Extract the (x, y) coordinate from the center of the cell holding the provided text.  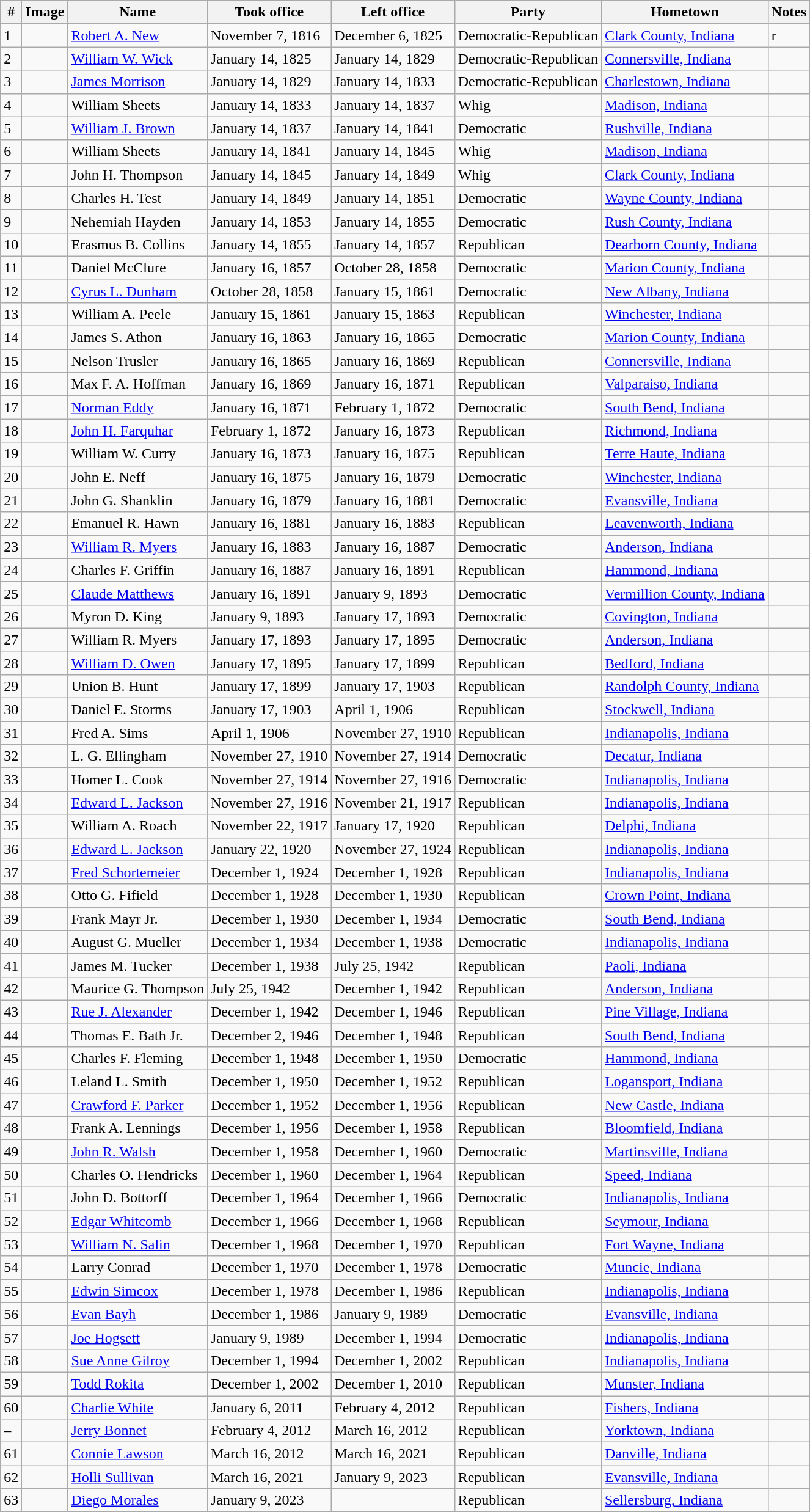
61 (11, 1454)
23 (11, 547)
Bedford, Indiana (684, 663)
Erasmus B. Collins (138, 244)
November 21, 1917 (393, 803)
August G. Mueller (138, 942)
James S. Athon (138, 338)
December 1, 1924 (269, 872)
Covington, Indiana (684, 616)
Leland L. Smith (138, 1082)
November 22, 1917 (269, 826)
Myron D. King (138, 616)
20 (11, 477)
39 (11, 919)
Otto G. Fifield (138, 896)
Charles F. Fleming (138, 1059)
Joe Hogsett (138, 1337)
New Castle, Indiana (684, 1105)
William N. Salin (138, 1244)
Edwin Simcox (138, 1291)
5 (11, 128)
William W. Wick (138, 59)
James M. Tucker (138, 965)
Nelson Trusler (138, 361)
18 (11, 431)
54 (11, 1268)
Larry Conrad (138, 1268)
53 (11, 1244)
Charles O. Hendricks (138, 1175)
Richmond, Indiana (684, 431)
1 (11, 35)
Left office (393, 12)
Rue J. Alexander (138, 1012)
Party (528, 12)
L. G. Ellingham (138, 756)
William A. Peele (138, 315)
56 (11, 1314)
33 (11, 780)
9 (11, 221)
Danville, Indiana (684, 1454)
Evan Bayh (138, 1314)
Seymour, Indiana (684, 1221)
Vermillion County, Indiana (684, 593)
12 (11, 291)
57 (11, 1337)
Notes (789, 12)
Diego Morales (138, 1500)
32 (11, 756)
43 (11, 1012)
Homer L. Cook (138, 780)
Cyrus L. Dunham (138, 291)
Muncie, Indiana (684, 1268)
Jerry Bonnet (138, 1431)
Rushville, Indiana (684, 128)
James Morrison (138, 82)
John D. Bottorff (138, 1198)
Randolph County, Indiana (684, 687)
January 14, 1853 (269, 221)
January 16, 1863 (269, 338)
55 (11, 1291)
January 14, 1857 (393, 244)
Charles H. Test (138, 198)
New Albany, Indiana (684, 291)
January 15, 1863 (393, 315)
William W. Curry (138, 454)
Stockwell, Indiana (684, 710)
48 (11, 1128)
January 14, 1825 (269, 59)
17 (11, 407)
Yorktown, Indiana (684, 1431)
John R. Walsh (138, 1152)
51 (11, 1198)
58 (11, 1360)
22 (11, 524)
Wayne County, Indiana (684, 198)
Frank Mayr Jr. (138, 919)
December 2, 1946 (269, 1035)
Munster, Indiana (684, 1384)
Terre Haute, Indiana (684, 454)
Fred Schortemeier (138, 872)
60 (11, 1407)
Sellersburg, Indiana (684, 1500)
Daniel McClure (138, 268)
59 (11, 1384)
Sue Anne Gilroy (138, 1360)
Robert A. New (138, 35)
Took office (269, 12)
36 (11, 849)
Holli Sullivan (138, 1477)
Pine Village, Indiana (684, 1012)
Martinsville, Indiana (684, 1152)
William A. Roach (138, 826)
December 6, 1825 (393, 35)
January 14, 1851 (393, 198)
49 (11, 1152)
# (11, 12)
31 (11, 733)
Paoli, Indiana (684, 965)
Charlestown, Indiana (684, 82)
John H. Farquhar (138, 431)
John G. Shanklin (138, 500)
13 (11, 315)
November 7, 1816 (269, 35)
Hometown (684, 12)
Rush County, Indiana (684, 221)
6 (11, 152)
Fort Wayne, Indiana (684, 1244)
John H. Thompson (138, 175)
Todd Rokita (138, 1384)
Claude Matthews (138, 593)
21 (11, 500)
Daniel E. Storms (138, 710)
Thomas E. Bath Jr. (138, 1035)
16 (11, 384)
Name (138, 12)
Union B. Hunt (138, 687)
Leavenworth, Indiana (684, 524)
2 (11, 59)
Max F. A. Hoffman (138, 384)
40 (11, 942)
8 (11, 198)
7 (11, 175)
William D. Owen (138, 663)
4 (11, 105)
Connie Lawson (138, 1454)
24 (11, 570)
Image (45, 12)
January 22, 1920 (269, 849)
Charlie White (138, 1407)
62 (11, 1477)
Maurice G. Thompson (138, 988)
Crawford F. Parker (138, 1105)
January 16, 1857 (269, 268)
47 (11, 1105)
25 (11, 593)
29 (11, 687)
42 (11, 988)
William J. Brown (138, 128)
Charles F. Griffin (138, 570)
December 1, 2010 (393, 1384)
January 17, 1920 (393, 826)
Dearborn County, Indiana (684, 244)
Fishers, Indiana (684, 1407)
Bloomfield, Indiana (684, 1128)
30 (11, 710)
December 1, 1946 (393, 1012)
Norman Eddy (138, 407)
Decatur, Indiana (684, 756)
Emanuel R. Hawn (138, 524)
11 (11, 268)
Valparaiso, Indiana (684, 384)
15 (11, 361)
Speed, Indiana (684, 1175)
28 (11, 663)
Logansport, Indiana (684, 1082)
November 27, 1924 (393, 849)
26 (11, 616)
52 (11, 1221)
37 (11, 872)
45 (11, 1059)
19 (11, 454)
Crown Point, Indiana (684, 896)
14 (11, 338)
John E. Neff (138, 477)
38 (11, 896)
3 (11, 82)
35 (11, 826)
r (789, 35)
Fred A. Sims (138, 733)
63 (11, 1500)
44 (11, 1035)
Nehemiah Hayden (138, 221)
10 (11, 244)
– (11, 1431)
50 (11, 1175)
Frank A. Lennings (138, 1128)
27 (11, 640)
January 6, 2011 (269, 1407)
Delphi, Indiana (684, 826)
34 (11, 803)
46 (11, 1082)
41 (11, 965)
Edgar Whitcomb (138, 1221)
